Locate the cell with the specified text and output its [x, y] center coordinate. 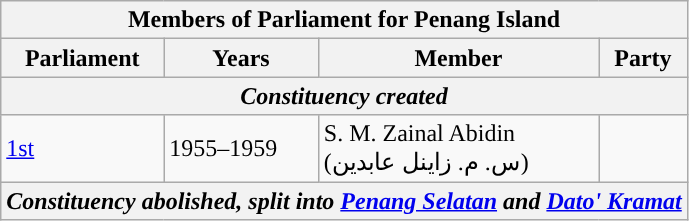
Years [241, 58]
1955–1959 [241, 148]
Parliament [82, 58]
Constituency created [344, 96]
Constituency abolished, split into Penang Selatan and Dato' Kramat [344, 201]
S. M. Zainal Abidin (س. م. زاينل عابدين) [458, 148]
Members of Parliament for Penang Island [344, 20]
1st [82, 148]
Member [458, 58]
Party [644, 58]
